Capture the cell that displays the provided text and extract its (x, y) central coordinate. 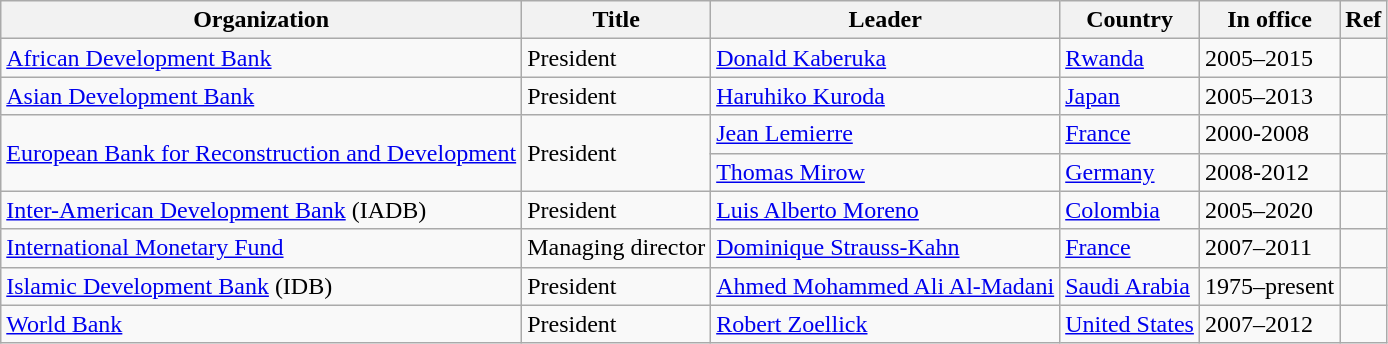
2007–2011 (1269, 248)
Jean Lemierre (886, 134)
European Bank for Reconstruction and Development (262, 153)
United States (1130, 324)
2007–2012 (1269, 324)
Thomas Mirow (886, 172)
Donald Kaberuka (886, 58)
Germany (1130, 172)
Leader (886, 20)
2000-2008 (1269, 134)
2005–2015 (1269, 58)
Islamic Development Bank (IDB) (262, 286)
International Monetary Fund (262, 248)
1975–present (1269, 286)
Dominique Strauss-Kahn (886, 248)
Inter-American Development Bank (IADB) (262, 210)
Ref (1364, 20)
Japan (1130, 96)
2008-2012 (1269, 172)
Robert Zoellick (886, 324)
Luis Alberto Moreno (886, 210)
Title (616, 20)
Saudi Arabia (1130, 286)
In office (1269, 20)
Haruhiko Kuroda (886, 96)
2005–2013 (1269, 96)
Colombia (1130, 210)
Country (1130, 20)
Rwanda (1130, 58)
Organization (262, 20)
Ahmed Mohammed Ali Al-Madani (886, 286)
Asian Development Bank (262, 96)
2005–2020 (1269, 210)
Managing director (616, 248)
African Development Bank (262, 58)
World Bank (262, 324)
